Locate the cell with the specified text and output its (x, y) center coordinate. 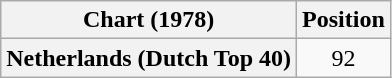
Chart (1978) (149, 20)
Position (344, 20)
Netherlands (Dutch Top 40) (149, 58)
92 (344, 58)
